Search for the cell housing the specified text and yield its (X, Y) center coordinate. 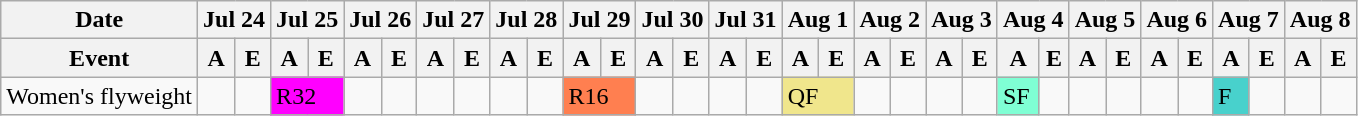
Women's flyweight (100, 96)
Aug 2 (890, 20)
Jul 29 (600, 20)
SF (1018, 96)
Aug 6 (1177, 20)
Aug 4 (1033, 20)
Jul 26 (380, 20)
QF (818, 96)
Jul 27 (454, 20)
F (1232, 96)
Aug 3 (962, 20)
R16 (600, 96)
R32 (308, 96)
Date (100, 20)
Aug 8 (1320, 20)
Aug 5 (1105, 20)
Event (100, 58)
Jul 25 (308, 20)
Aug 1 (818, 20)
Jul 30 (672, 20)
Jul 24 (234, 20)
Jul 28 (526, 20)
Aug 7 (1249, 20)
Jul 31 (746, 20)
